Scan for the cell matching the given text and deliver its [X, Y] coordinate at center. 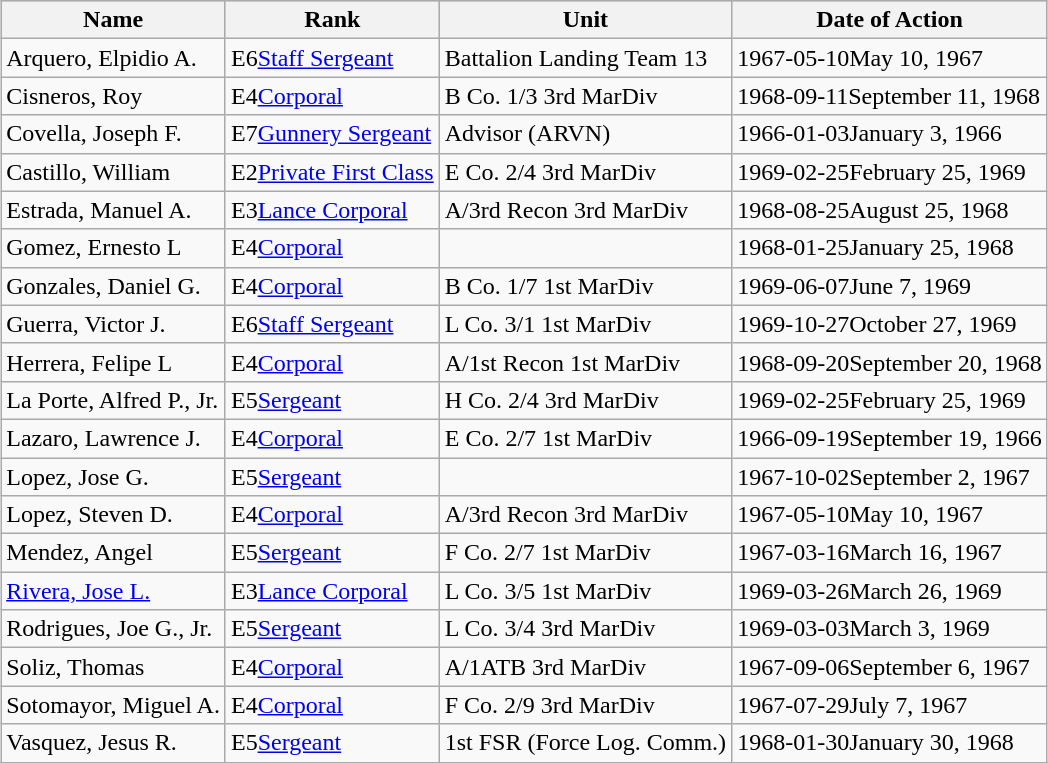
1969-03-26March 26, 1969 [890, 591]
1967-03-16March 16, 1967 [890, 553]
La Porte, Alfred P., Jr. [114, 400]
H Co. 2/4 3rd MarDiv [585, 400]
Sotomayor, Miguel A. [114, 705]
Lazaro, Lawrence J. [114, 438]
L Co. 3/1 1st MarDiv [585, 324]
Rivera, Jose L. [114, 591]
1969-10-27October 27, 1969 [890, 324]
1966-09-19September 19, 1966 [890, 438]
1966-01-03January 3, 1966 [890, 134]
Estrada, Manuel A. [114, 210]
Advisor (ARVN) [585, 134]
Gomez, Ernesto L [114, 248]
Herrera, Felipe L [114, 362]
B Co. 1/3 3rd MarDiv [585, 96]
Vasquez, Jesus R. [114, 743]
A/1ATB 3rd MarDiv [585, 667]
Rank [332, 20]
F Co. 2/9 3rd MarDiv [585, 705]
F Co. 2/7 1st MarDiv [585, 553]
Guerra, Victor J. [114, 324]
1968-09-20September 20, 1968 [890, 362]
1968-08-25August 25, 1968 [890, 210]
1969-03-03March 3, 1969 [890, 629]
Soliz, Thomas [114, 667]
Date of Action [890, 20]
Mendez, Angel [114, 553]
Battalion Landing Team 13 [585, 58]
Rodrigues, Joe G., Jr. [114, 629]
L Co. 3/5 1st MarDiv [585, 591]
Unit [585, 20]
L Co. 3/4 3rd MarDiv [585, 629]
1967-09-06September 6, 1967 [890, 667]
Cisneros, Roy [114, 96]
Castillo, William [114, 172]
A/1st Recon 1st MarDiv [585, 362]
Name [114, 20]
E2Private First Class [332, 172]
1967-10-02September 2, 1967 [890, 477]
1st FSR (Force Log. Comm.) [585, 743]
1968-01-25January 25, 1968 [890, 248]
1968-01-30January 30, 1968 [890, 743]
E7Gunnery Sergeant [332, 134]
1967-07-29July 7, 1967 [890, 705]
Lopez, Jose G. [114, 477]
1968-09-11September 11, 1968 [890, 96]
Covella, Joseph F. [114, 134]
E Co. 2/7 1st MarDiv [585, 438]
1969-06-07June 7, 1969 [890, 286]
Lopez, Steven D. [114, 515]
E Co. 2/4 3rd MarDiv [585, 172]
B Co. 1/7 1st MarDiv [585, 286]
Gonzales, Daniel G. [114, 286]
Arquero, Elpidio A. [114, 58]
